Determine the [X, Y] coordinate at the center of the cell enclosing the given text.  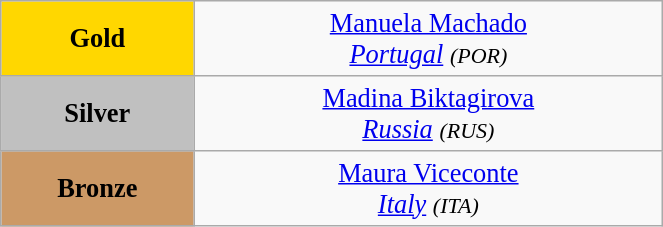
Bronze [98, 188]
Silver [98, 112]
Maura ViceconteItaly (ITA) [428, 188]
Madina BiktagirovaRussia (RUS) [428, 112]
Gold [98, 38]
Manuela MachadoPortugal (POR) [428, 38]
